For the text-containing cell, return its midpoint in [X, Y] coordinate format. 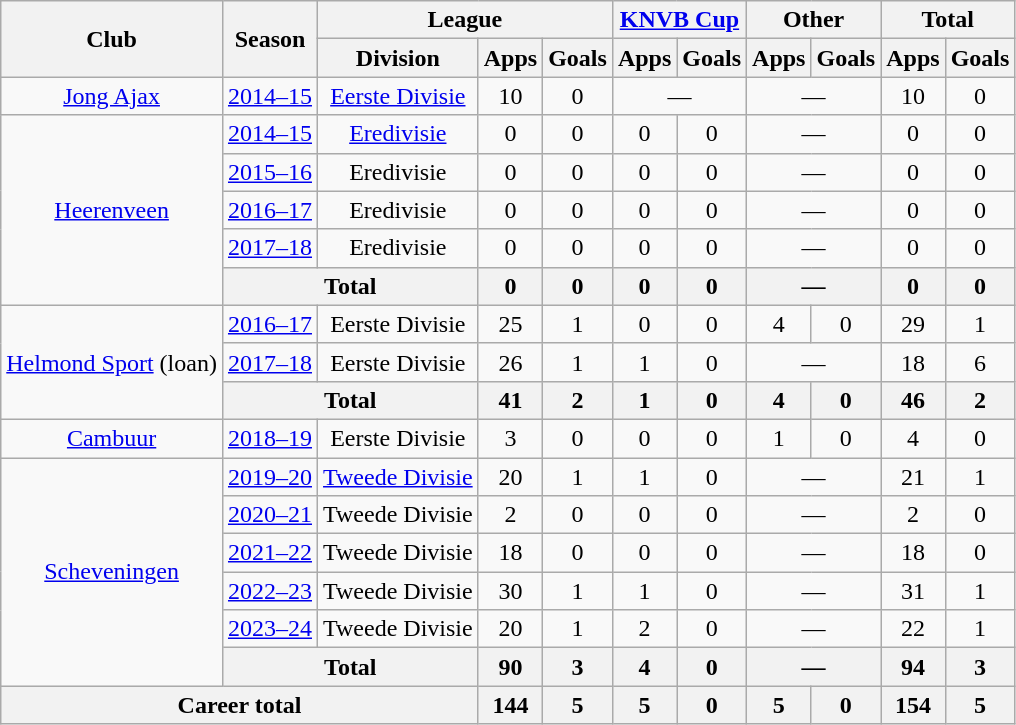
41 [510, 400]
46 [913, 400]
154 [913, 705]
25 [510, 324]
Club [112, 39]
2015–16 [270, 172]
29 [913, 324]
94 [913, 667]
Scheveningen [112, 572]
Division [398, 58]
Other [814, 20]
Helmond Sport (loan) [112, 362]
2021–22 [270, 553]
31 [913, 591]
30 [510, 591]
90 [510, 667]
144 [510, 705]
2019–20 [270, 477]
Season [270, 39]
Cambuur [112, 438]
2018–19 [270, 438]
KNVB Cup [679, 20]
League [466, 20]
21 [913, 477]
2020–21 [270, 515]
Heerenveen [112, 210]
22 [913, 629]
6 [980, 362]
2023–24 [270, 629]
26 [510, 362]
Jong Ajax [112, 96]
Career total [240, 705]
2022–23 [270, 591]
